Return the (X, Y) coordinate for the center point of the cell that contains the specified text.  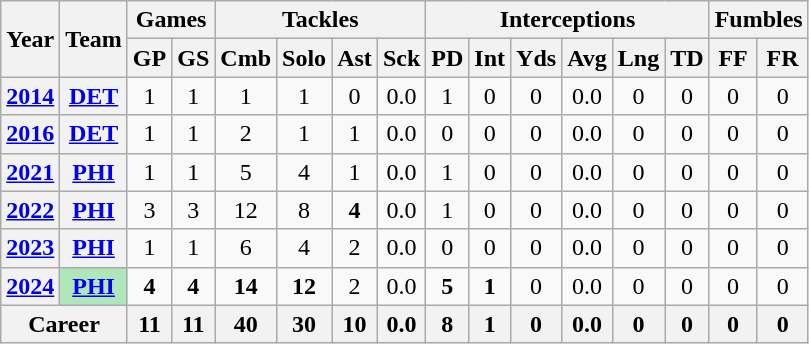
GP (149, 58)
14 (246, 286)
Year (30, 39)
Cmb (246, 58)
Int (490, 58)
Fumbles (758, 20)
6 (246, 248)
Avg (588, 58)
PD (448, 58)
Lng (638, 58)
Career (64, 324)
2024 (30, 286)
GS (194, 58)
2023 (30, 248)
30 (304, 324)
Team (94, 39)
2016 (30, 134)
Sck (401, 58)
Yds (536, 58)
Tackles (320, 20)
10 (355, 324)
FR (782, 58)
40 (246, 324)
Ast (355, 58)
TD (687, 58)
Games (170, 20)
FF (733, 58)
2022 (30, 210)
Solo (304, 58)
2021 (30, 172)
Interceptions (568, 20)
2014 (30, 96)
